Determine the [X, Y] coordinate at the center of the cell enclosing the given text.  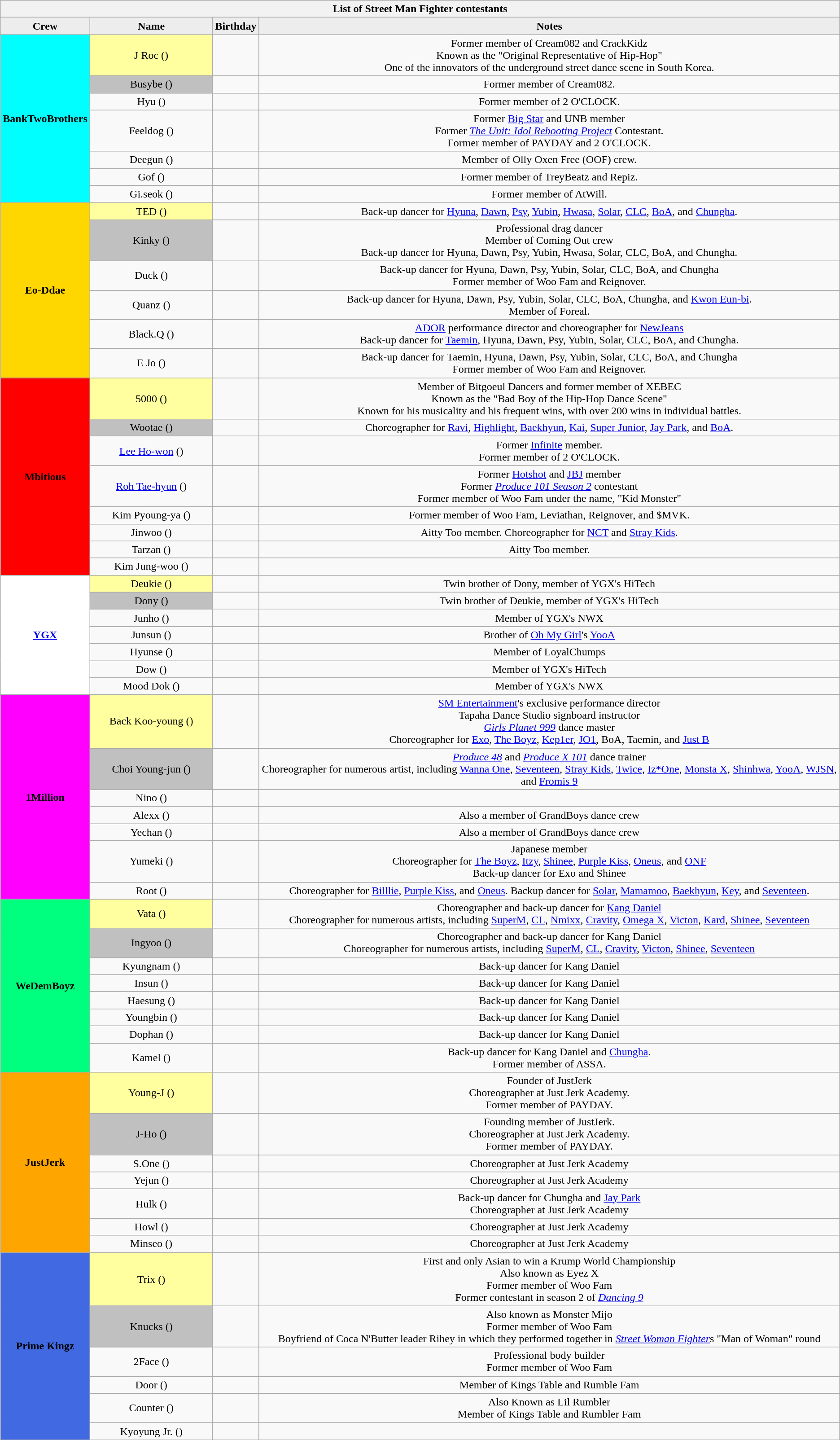
Minseo () [151, 1244]
Crew [45, 26]
Hyunse () [151, 652]
Member of LoyalChumps [549, 652]
Ingyoo () [151, 943]
Young-J () [151, 1093]
Choreographer and back-up dancer for Kang DanielChoreographer for numerous artists, including SuperM, CL, Cravity, Victon, Shinee, Seventeen [549, 943]
5000 () [151, 399]
Insun () [151, 983]
Youngbin () [151, 1017]
Counter () [151, 1408]
Professional drag dancer Member of Coming Out crewBack-up dancer for Hyuna, Dawn, Psy, Yubin, Hwasa, Solar, CLC, BoA, and Chungha. [549, 240]
Deegun () [151, 160]
Jinwoo () [151, 532]
Yumeki () [151, 861]
Nino () [151, 798]
Member of Kings Table and Rumble Fam [549, 1385]
Kyoyung Jr. () [151, 1431]
Dow () [151, 669]
Kim Pyoung-ya () [151, 515]
Former Hotshot and JBJ memberFormer Produce 101 Season 2 contestantFormer member of Woo Fam under the name, "Kid Monster" [549, 486]
Dony () [151, 601]
Duck () [151, 276]
Howl () [151, 1227]
Trix () [151, 1279]
Brother of Oh My Girl's YooA [549, 635]
Member of YGX's HiTech [549, 669]
Back-up dancer for Kang Daniel and Chungha.Former member of ASSA. [549, 1058]
Root () [151, 891]
Back-up dancer for Hyuna, Dawn, Psy, Yubin, Solar, CLC, BoA, Chungha, and Kwon Eun-bi.Member of Foreal. [549, 304]
Gi.seok () [151, 194]
JustJerk [45, 1163]
Former member of AtWill. [549, 194]
Hulk () [151, 1204]
Hyu () [151, 101]
Kim Jung-woo () [151, 566]
Yechan () [151, 832]
Quanz () [151, 304]
Name [151, 26]
Former member of 2 O'CLOCK. [549, 101]
Back-up dancer for Taemin, Hyuna, Dawn, Psy, Yubin, Solar, CLC, BoA, and ChunghaFormer member of Woo Fam and Reignover. [549, 364]
Choi Young-jun () [151, 769]
Founder of JustJerk Choreographer at Just Jerk Academy.Former member of PAYDAY. [549, 1093]
First and only Asian to win a Krump World ChampionshipAlso known as Eyez XFormer member of Woo FamFormer contestant in season 2 of Dancing 9 [549, 1279]
WeDemBoyz [45, 986]
Choreographer for Ravi, Highlight, Baekhyun, Kai, Super Junior, Jay Park, and BoA. [549, 428]
Kamel () [151, 1058]
Door () [151, 1385]
Back-up dancer for Chungha and Jay Park Choreographer at Just Jerk Academy [549, 1204]
Former Infinite member.Former member of 2 O'CLOCK. [549, 451]
Tarzan () [151, 549]
Choreographer for Billlie, Purple Kiss, and Oneus. Backup dancer for Solar, Mamamoo, Baekhyun, Key, and Seventeen. [549, 891]
Aitty Too member. Choreographer for NCT and Stray Kids. [549, 532]
Former member of Woo Fam, Leviathan, Reignover, and $MVK. [549, 515]
J Roc () [151, 55]
2Face () [151, 1362]
Busybe () [151, 84]
Also Known as Lil RumblerMember of Kings Table and Rumbler Fam [549, 1408]
Aitty Too member. [549, 549]
YGX [45, 635]
Back Koo-young () [151, 722]
Former Big Star and UNB memberFormer The Unit: Idol Rebooting Project Contestant.Former member of PAYDAY and 2 O'CLOCK. [549, 131]
Alexx () [151, 815]
Mbitious [45, 477]
Japanese memberChoreographer for The Boyz, Itzy, Shinee, Purple Kiss, Oneus, and ONF Back-up dancer for Exo and Shinee [549, 861]
Kyungnam () [151, 966]
Former member of TreyBeatz and Repiz. [549, 177]
Back-up dancer for Hyuna, Dawn, Psy, Yubin, Hwasa, Solar, CLC, BoA, and Chungha. [549, 211]
J-Ho () [151, 1134]
BankTwoBrothers [45, 119]
Dophan () [151, 1034]
Lee Ho-won () [151, 451]
Birthday [236, 26]
Back-up dancer for Hyuna, Dawn, Psy, Yubin, Solar, CLC, BoA, and ChunghaFormer member of Woo Fam and Reignover. [549, 276]
Vata () [151, 914]
Deukie () [151, 584]
Knucks () [151, 1326]
1Million [45, 797]
Prime Kingz [45, 1346]
Yejun () [151, 1181]
Gof () [151, 177]
Feeldog () [151, 131]
Professional body builderFormer member of Woo Fam [549, 1362]
Twin brother of Deukie, member of YGX's HiTech [549, 601]
Former member of Cream082. [549, 84]
Kinky () [151, 240]
Twin brother of Dony, member of YGX's HiTech [549, 584]
Eo-Ddae [45, 290]
Founding member of JustJerk. Choreographer at Just Jerk Academy.Former member of PAYDAY. [549, 1134]
Member of Olly Oxen Free (OOF) crew. [549, 160]
Wootae () [151, 428]
List of Street Man Fighter contestants [420, 9]
Junho () [151, 618]
Junsun () [151, 635]
Roh Tae-hyun () [151, 486]
Black.Q () [151, 334]
Haesung () [151, 1000]
TED () [151, 211]
Notes [549, 26]
Mood Dok () [151, 686]
S.One () [151, 1163]
ADOR performance director and choreographer for NewJeansBack-up dancer for Taemin, Hyuna, Dawn, Psy, Yubin, Solar, CLC, BoA, and Chungha. [549, 334]
E Jo () [151, 364]
